Pinpoint the cell where the given text exists, returning its [X, Y] midpoint coordinate. 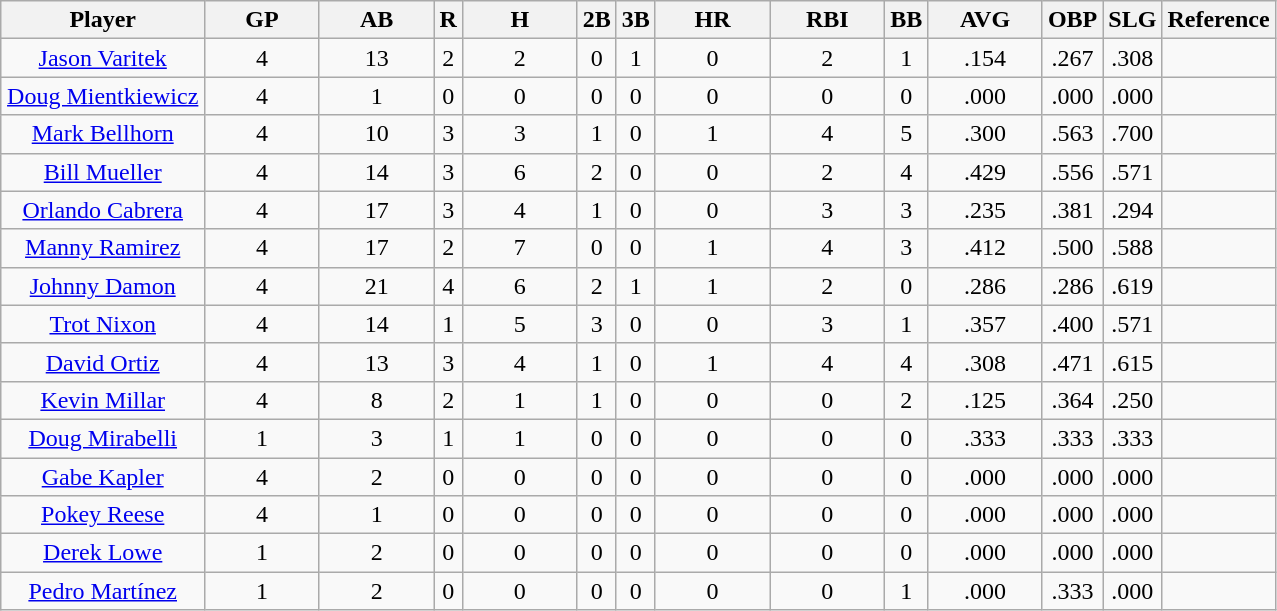
Trot Nixon [103, 324]
.381 [1072, 210]
Kevin Millar [103, 400]
Manny Ramirez [103, 248]
.250 [1132, 400]
Derek Lowe [103, 553]
RBI [828, 20]
7 [520, 248]
Gabe Kapler [103, 477]
Reference [1218, 20]
GP [262, 20]
H [520, 20]
Jason Varitek [103, 58]
AVG [986, 20]
Orlando Cabrera [103, 210]
Doug Mirabelli [103, 438]
.154 [986, 58]
.125 [986, 400]
.400 [1072, 324]
.235 [986, 210]
.429 [986, 172]
2B [596, 20]
SLG [1132, 20]
HR [712, 20]
.556 [1072, 172]
10 [376, 134]
.471 [1072, 362]
.619 [1132, 286]
Bill Mueller [103, 172]
.364 [1072, 400]
.563 [1072, 134]
R [448, 20]
.700 [1132, 134]
Pokey Reese [103, 515]
.615 [1132, 362]
3B [636, 20]
Mark Bellhorn [103, 134]
Player [103, 20]
OBP [1072, 20]
Doug Mientkiewicz [103, 96]
Pedro Martínez [103, 591]
BB [906, 20]
.357 [986, 324]
.412 [986, 248]
21 [376, 286]
8 [376, 400]
.300 [986, 134]
AB [376, 20]
David Ortiz [103, 362]
.267 [1072, 58]
Johnny Damon [103, 286]
.500 [1072, 248]
.294 [1132, 210]
.588 [1132, 248]
